Determine the (X, Y) coordinate at the center of the cell enclosing the given text.  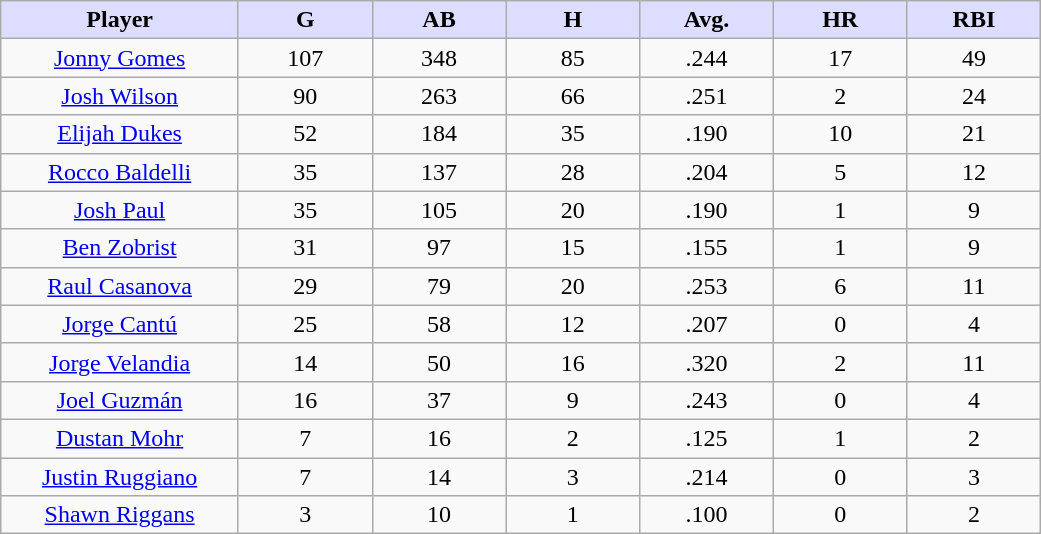
.125 (707, 438)
Ben Zobrist (120, 248)
.100 (707, 515)
90 (305, 96)
49 (974, 58)
HR (840, 20)
.253 (707, 286)
37 (439, 400)
52 (305, 134)
29 (305, 286)
Jonny Gomes (120, 58)
85 (573, 58)
Josh Paul (120, 210)
58 (439, 324)
.251 (707, 96)
Dustan Mohr (120, 438)
.244 (707, 58)
AB (439, 20)
137 (439, 172)
.207 (707, 324)
Rocco Baldelli (120, 172)
107 (305, 58)
105 (439, 210)
Justin Ruggiano (120, 477)
24 (974, 96)
Joel Guzmán (120, 400)
263 (439, 96)
17 (840, 58)
.320 (707, 362)
6 (840, 286)
25 (305, 324)
Player (120, 20)
97 (439, 248)
.155 (707, 248)
184 (439, 134)
50 (439, 362)
Josh Wilson (120, 96)
66 (573, 96)
H (573, 20)
.204 (707, 172)
Raul Casanova (120, 286)
348 (439, 58)
G (305, 20)
RBI (974, 20)
Avg. (707, 20)
15 (573, 248)
.214 (707, 477)
Shawn Riggans (120, 515)
79 (439, 286)
Jorge Velandia (120, 362)
28 (573, 172)
.243 (707, 400)
5 (840, 172)
Jorge Cantú (120, 324)
Elijah Dukes (120, 134)
31 (305, 248)
21 (974, 134)
